Return [x, y] of the center of cell containing provided text 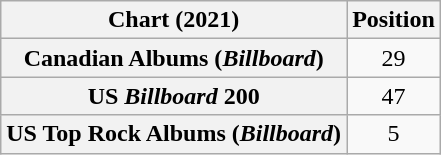
29 [394, 58]
5 [394, 134]
US Top Rock Albums (Billboard) [174, 134]
US Billboard 200 [174, 96]
47 [394, 96]
Position [394, 20]
Canadian Albums (Billboard) [174, 58]
Chart (2021) [174, 20]
